Return the (x, y) coordinate for the center point of the cell that contains the specified text.  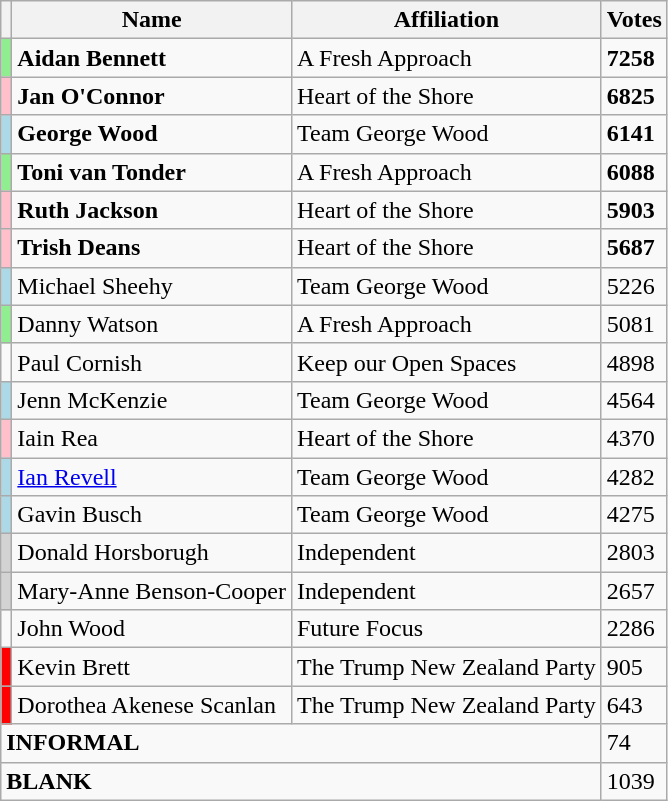
5903 (634, 210)
Votes (634, 20)
Jenn McKenzie (152, 400)
1039 (634, 781)
74 (634, 743)
BLANK (301, 781)
6088 (634, 172)
Iain Rea (152, 438)
Michael Sheehy (152, 286)
5226 (634, 286)
2286 (634, 629)
643 (634, 705)
Gavin Busch (152, 515)
905 (634, 667)
Paul Cornish (152, 362)
4370 (634, 438)
Name (152, 20)
George Wood (152, 134)
Ruth Jackson (152, 210)
Future Focus (446, 629)
INFORMAL (301, 743)
John Wood (152, 629)
Jan O'Connor (152, 96)
Dorothea Akenese Scanlan (152, 705)
Affiliation (446, 20)
4282 (634, 477)
4898 (634, 362)
4275 (634, 515)
2657 (634, 591)
4564 (634, 400)
Kevin Brett (152, 667)
5081 (634, 324)
5687 (634, 248)
6825 (634, 96)
Trish Deans (152, 248)
2803 (634, 553)
6141 (634, 134)
Donald Horsborugh (152, 553)
Keep our Open Spaces (446, 362)
Toni van Tonder (152, 172)
Ian Revell (152, 477)
Danny Watson (152, 324)
Aidan Bennett (152, 58)
7258 (634, 58)
Mary-Anne Benson-Cooper (152, 591)
